Extract the [x, y] coordinate from the center of the cell holding the provided text.  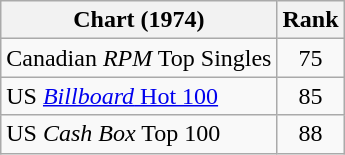
Rank [310, 20]
Chart (1974) [139, 20]
85 [310, 96]
US Cash Box Top 100 [139, 134]
75 [310, 58]
Canadian RPM Top Singles [139, 58]
US Billboard Hot 100 [139, 96]
88 [310, 134]
